Scan for the cell matching the given text and deliver its (x, y) coordinate at center. 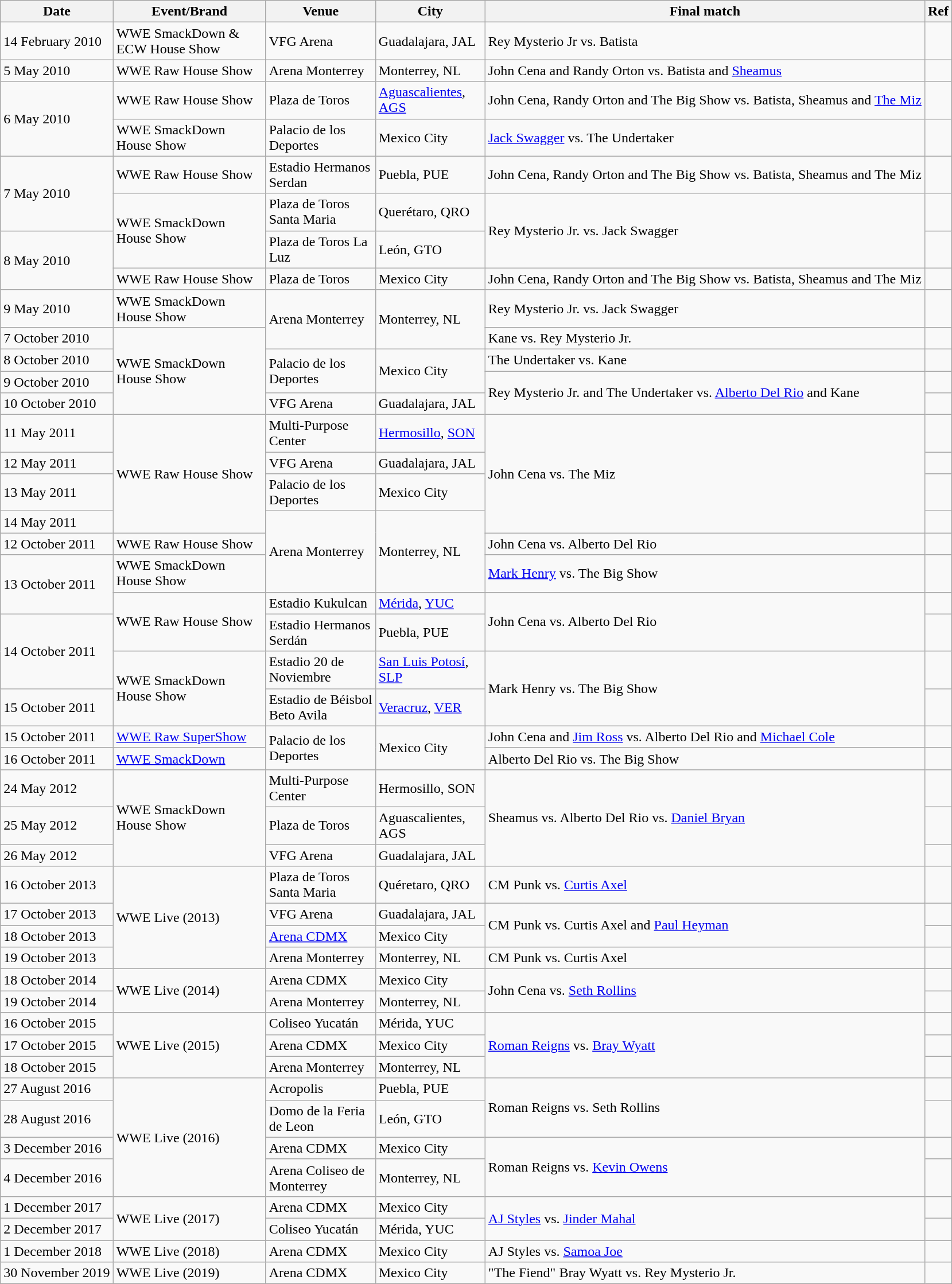
12 October 2011 (57, 544)
Jack Swagger vs. The Undertaker (705, 138)
CM Punk vs. Curtis Axel and Paul Heyman (705, 925)
26 May 2012 (57, 855)
Rey Mysterio Jr vs. Batista (705, 41)
John Cena and Jim Ross vs. Alberto Del Rio and Michael Cole (705, 737)
28 August 2016 (57, 1119)
Plaza de Toros La Luz (320, 249)
13 May 2011 (57, 492)
4 December 2016 (57, 1177)
24 May 2012 (57, 788)
16 October 2013 (57, 885)
WWE Live (2017) (189, 1218)
Arena Coliseo de Monterrey (320, 1177)
16 October 2015 (57, 1024)
Event/Brand (189, 11)
5 May 2010 (57, 71)
3 December 2016 (57, 1148)
7 May 2010 (57, 193)
WWE Raw SuperShow (189, 737)
27 August 2016 (57, 1089)
18 October 2015 (57, 1067)
30 November 2019 (57, 1273)
WWE Live (2019) (189, 1273)
17 October 2015 (57, 1045)
WWE SmackDown (189, 758)
Quéretaro, QRO (430, 885)
Roman Reigns vs. Seth Rollins (705, 1107)
1 December 2017 (57, 1207)
1 December 2018 (57, 1251)
Sheamus vs. Alberto Del Rio vs. Daniel Bryan (705, 818)
12 May 2011 (57, 463)
19 October 2013 (57, 958)
2 December 2017 (57, 1229)
Date (57, 11)
Querétaro, QRO (430, 212)
14 May 2011 (57, 522)
AJ Styles vs. Jinder Mahal (705, 1218)
Rey Mysterio Jr. and The Undertaker vs. Alberto Del Rio and Kane (705, 392)
John Cena and Randy Orton vs. Batista and Sheamus (705, 71)
18 October 2013 (57, 936)
18 October 2014 (57, 980)
Venue (320, 11)
16 October 2011 (57, 758)
City (430, 11)
Alberto Del Rio vs. The Big Show (705, 758)
Estadio 20 de Noviembre (320, 670)
Roman Reigns vs. Kevin Owens (705, 1167)
Roman Reigns vs. Bray Wyatt (705, 1045)
6 May 2010 (57, 119)
Estadio Kukulcan (320, 603)
Acropolis (320, 1089)
8 May 2010 (57, 260)
25 May 2012 (57, 825)
"The Fiend" Bray Wyatt vs. Rey Mysterio Jr. (705, 1273)
8 October 2010 (57, 360)
Veracruz, VER (430, 707)
19 October 2014 (57, 1002)
The Undertaker vs. Kane (705, 360)
Ref (938, 11)
7 October 2010 (57, 338)
John Cena vs. Seth Rollins (705, 991)
17 October 2013 (57, 915)
Kane vs. Rey Mysterio Jr. (705, 338)
AJ Styles vs. Samoa Joe (705, 1251)
San Luis Potosí, SLP (430, 670)
11 May 2011 (57, 434)
WWE Live (2018) (189, 1251)
14 October 2011 (57, 651)
WWE SmackDown & ECW House Show (189, 41)
WWE Live (2015) (189, 1045)
WWE Live (2016) (189, 1137)
John Cena vs. The Miz (705, 474)
Estadio Hermanos Serdan (320, 174)
9 May 2010 (57, 309)
WWE Live (2014) (189, 991)
13 October 2011 (57, 584)
9 October 2010 (57, 382)
WWE Live (2013) (189, 918)
Final match (705, 11)
10 October 2010 (57, 404)
Estadio de Béisbol Beto Avila (320, 707)
Domo de la Feria de Leon (320, 1119)
Estadio Hermanos Serdán (320, 632)
14 February 2010 (57, 41)
